Search for the cell housing the specified text and yield its [X, Y] center coordinate. 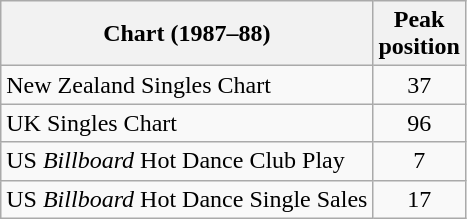
UK Singles Chart [187, 123]
Peakposition [419, 34]
US Billboard Hot Dance Single Sales [187, 199]
7 [419, 161]
96 [419, 123]
New Zealand Singles Chart [187, 85]
US Billboard Hot Dance Club Play [187, 161]
37 [419, 85]
17 [419, 199]
Chart (1987–88) [187, 34]
